Scan for the cell matching the given text and deliver its (x, y) coordinate at center. 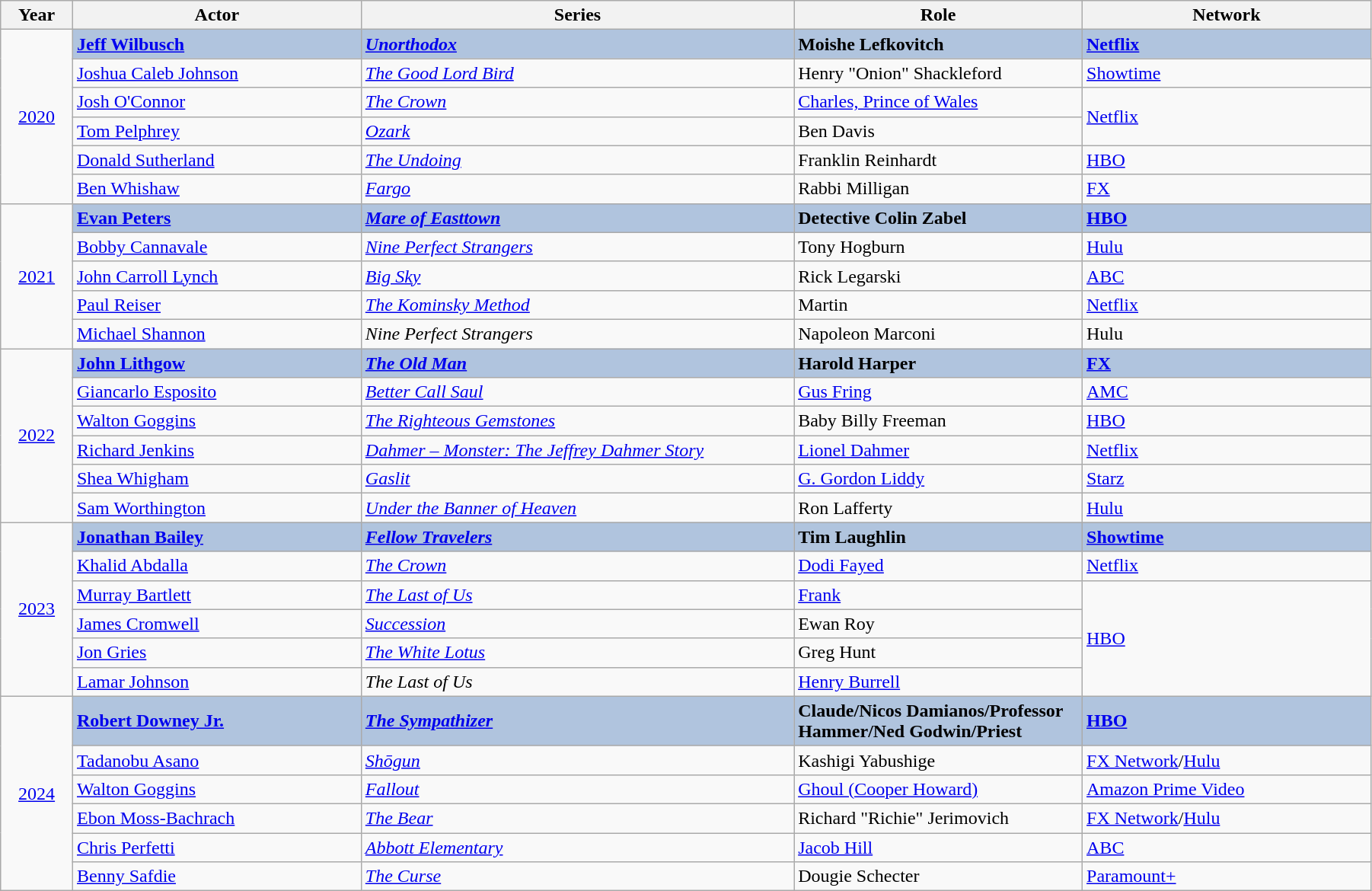
Actor (216, 15)
Baby Billy Freeman (938, 421)
Year (37, 15)
Unorthodox (577, 44)
Bobby Cannavale (216, 247)
Harold Harper (938, 363)
Ben Davis (938, 131)
Amazon Prime Video (1227, 789)
2020 (37, 117)
Dodi Fayed (938, 566)
Mare of Easttown (577, 218)
2022 (37, 436)
Tadanobu Asano (216, 760)
Succession (577, 624)
Henry Burrell (938, 682)
Evan Peters (216, 218)
Role (938, 15)
Benny Safdie (216, 877)
Martin (938, 305)
Ozark (577, 131)
John Carroll Lynch (216, 276)
Paramount+ (1227, 877)
Jacob Hill (938, 848)
Joshua Caleb Johnson (216, 73)
Tom Pelphrey (216, 131)
Moishe Lefkovitch (938, 44)
Jeff Wilbusch (216, 44)
The Kominsky Method (577, 305)
2023 (37, 609)
Under the Banner of Heaven (577, 508)
The White Lotus (577, 653)
Dahmer – Monster: The Jeffrey Dahmer Story (577, 450)
Josh O'Connor (216, 102)
Shea Whigham (216, 479)
Claude/Nicos Damianos/Professor Hammer/Ned Godwin/Priest (938, 720)
Series (577, 15)
Donald Sutherland (216, 160)
Chris Perfetti (216, 848)
Gaslit (577, 479)
Fallout (577, 789)
Shōgun (577, 760)
Lamar Johnson (216, 682)
Better Call Saul (577, 392)
Rick Legarski (938, 276)
Starz (1227, 479)
2021 (37, 276)
Richard "Richie" Jerimovich (938, 818)
Ghoul (Cooper Howard) (938, 789)
2024 (37, 794)
Gus Fring (938, 392)
The Righteous Gemstones (577, 421)
Tim Laughlin (938, 537)
Dougie Schecter (938, 877)
Tony Hogburn (938, 247)
Kashigi Yabushige (938, 760)
Giancarlo Esposito (216, 392)
Franklin Reinhardt (938, 160)
Charles, Prince of Wales (938, 102)
Sam Worthington (216, 508)
The Curse (577, 877)
Rabbi Milligan (938, 189)
The Old Man (577, 363)
John Lithgow (216, 363)
The Bear (577, 818)
Detective Colin Zabel (938, 218)
Frank (938, 595)
Lionel Dahmer (938, 450)
Jon Gries (216, 653)
Ben Whishaw (216, 189)
Murray Bartlett (216, 595)
Robert Downey Jr. (216, 720)
Paul Reiser (216, 305)
Jonathan Bailey (216, 537)
G. Gordon Liddy (938, 479)
AMC (1227, 392)
Fellow Travelers (577, 537)
Network (1227, 15)
Greg Hunt (938, 653)
Khalid Abdalla (216, 566)
Ebon Moss-Bachrach (216, 818)
Big Sky (577, 276)
The Good Lord Bird (577, 73)
Michael Shannon (216, 334)
Henry "Onion" Shackleford (938, 73)
Abbott Elementary (577, 848)
The Sympathizer (577, 720)
Ewan Roy (938, 624)
Napoleon Marconi (938, 334)
James Cromwell (216, 624)
The Undoing (577, 160)
Fargo (577, 189)
Ron Lafferty (938, 508)
Richard Jenkins (216, 450)
